Return the [x, y] coordinate for the center point of the cell that contains the specified text.  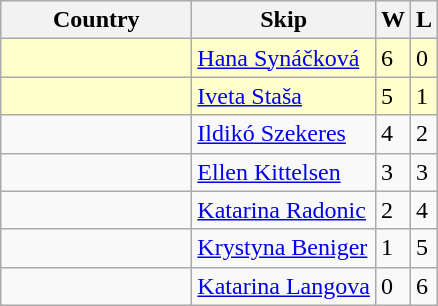
Ellen Kittelsen [284, 172]
Country [96, 20]
L [424, 20]
Skip [284, 20]
Krystyna Beniger [284, 248]
W [392, 20]
Ildikó Szekeres [284, 134]
Hana Synáčková [284, 58]
Iveta Staša [284, 96]
Katarina Langova [284, 286]
Katarina Radonic [284, 210]
